Return (X, Y) of the center of cell containing provided text 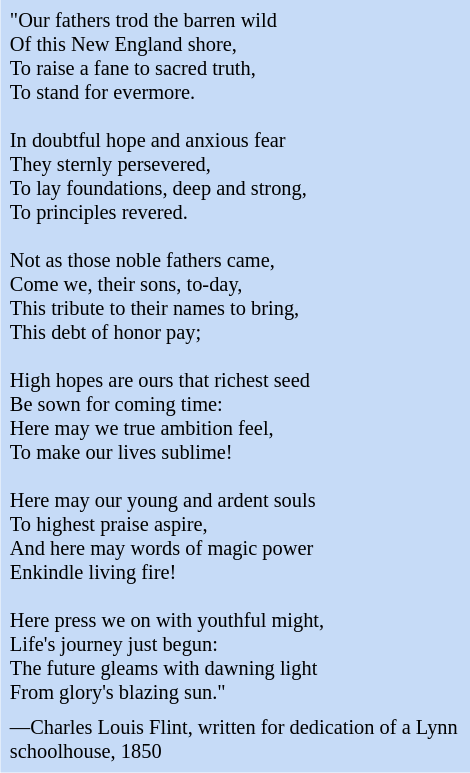
—Charles Louis Flint, written for dedication of a Lynn schoolhouse, 1850 (235, 740)
